For the text-containing cell, return its midpoint in [X, Y] coordinate format. 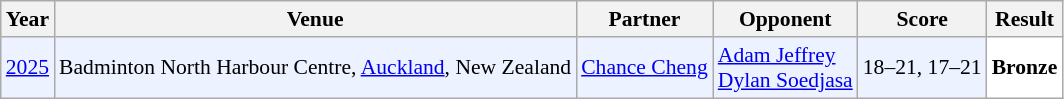
Adam Jeffrey Dylan Soedjasa [786, 68]
Chance Cheng [644, 68]
Opponent [786, 19]
Venue [315, 19]
Year [28, 19]
Result [1025, 19]
Score [922, 19]
18–21, 17–21 [922, 68]
Badminton North Harbour Centre, Auckland, New Zealand [315, 68]
Partner [644, 19]
2025 [28, 68]
Bronze [1025, 68]
